Search for the cell housing the specified text and yield its (X, Y) center coordinate. 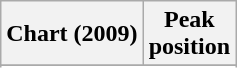
Chart (2009) (72, 34)
Peakposition (189, 34)
